Locate the cell with the specified text and output its (X, Y) center coordinate. 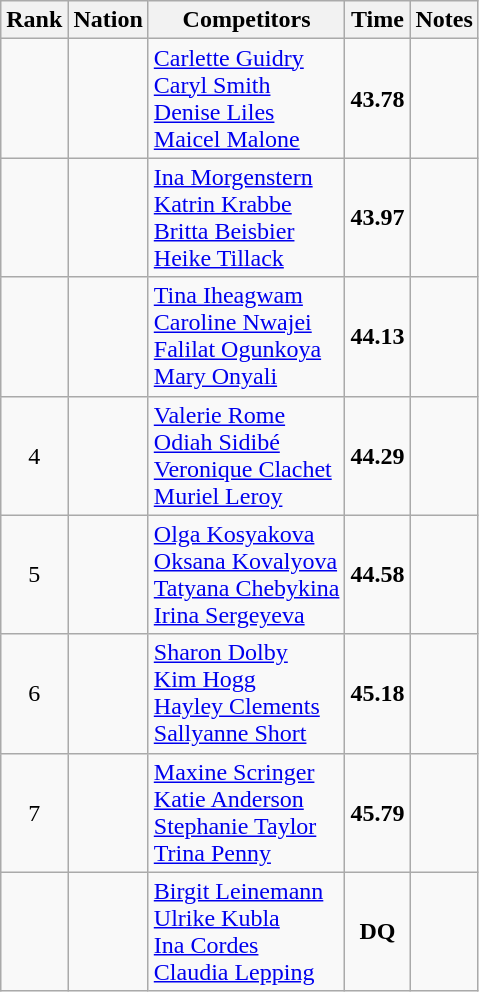
43.78 (378, 98)
Notes (444, 20)
7 (34, 812)
Carlette GuidryCaryl SmithDenise LilesMaicel Malone (246, 98)
45.18 (378, 694)
Birgit LeinemannUlrike KublaIna CordesClaudia Lepping (246, 932)
44.13 (378, 336)
Competitors (246, 20)
45.79 (378, 812)
Rank (34, 20)
DQ (378, 932)
Ina MorgensternKatrin KrabbeBritta BeisbierHeike Tillack (246, 218)
Maxine ScringerKatie AndersonStephanie TaylorTrina Penny (246, 812)
Valerie RomeOdiah SidibéVeronique ClachetMuriel Leroy (246, 456)
4 (34, 456)
Nation (108, 20)
43.97 (378, 218)
5 (34, 574)
Sharon DolbyKim HoggHayley ClementsSallyanne Short (246, 694)
Time (378, 20)
6 (34, 694)
44.58 (378, 574)
44.29 (378, 456)
Tina IheagwamCaroline NwajeiFalilat OgunkoyaMary Onyali (246, 336)
Olga KosyakovaOksana KovalyovaTatyana ChebykinaIrina Sergeyeva (246, 574)
